Return (X, Y) of the center of cell containing provided text 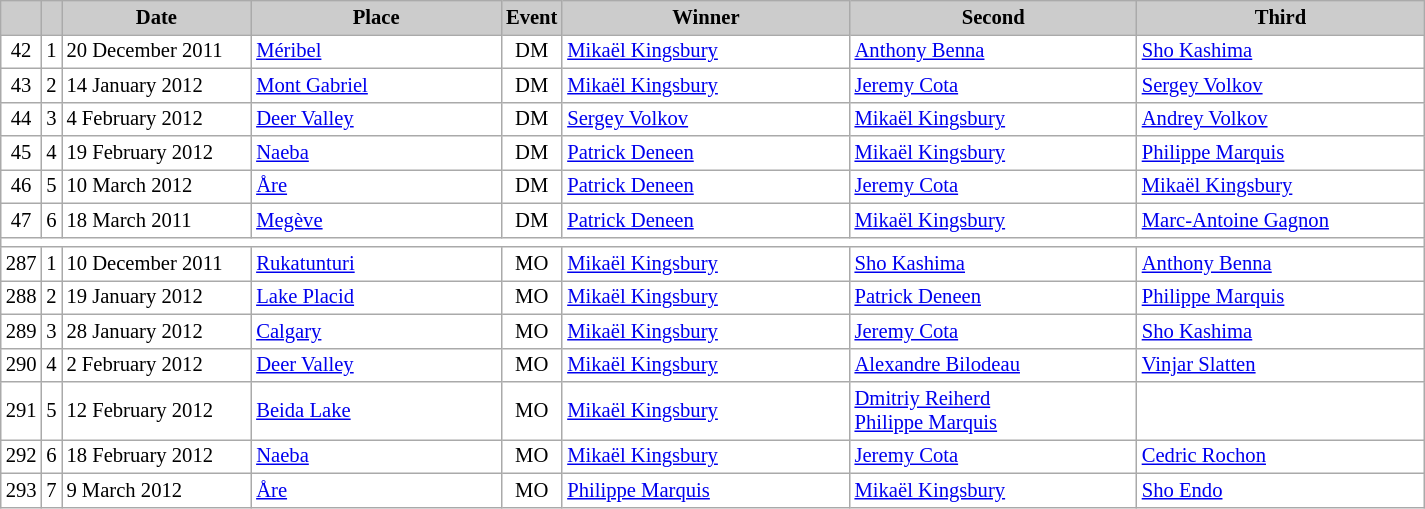
Third (1280, 17)
Méribel (376, 51)
18 March 2011 (157, 220)
4 February 2012 (157, 119)
Sho Endo (1280, 490)
289 (22, 331)
Event (532, 17)
287 (22, 263)
Mont Gabriel (376, 85)
Cedric Rochon (1280, 456)
Megève (376, 220)
10 March 2012 (157, 186)
20 December 2011 (157, 51)
Second (994, 17)
Dmitriy Reiherd Philippe Marquis (994, 411)
290 (22, 365)
14 January 2012 (157, 85)
293 (22, 490)
28 January 2012 (157, 331)
7 (51, 490)
Calgary (376, 331)
9 March 2012 (157, 490)
Place (376, 17)
Rukatunturi (376, 263)
Marc-Antoine Gagnon (1280, 220)
19 February 2012 (157, 153)
288 (22, 297)
45 (22, 153)
Vinjar Slatten (1280, 365)
44 (22, 119)
Beida Lake (376, 411)
18 February 2012 (157, 456)
43 (22, 85)
47 (22, 220)
12 February 2012 (157, 411)
Winner (706, 17)
292 (22, 456)
Date (157, 17)
291 (22, 411)
2 February 2012 (157, 365)
19 January 2012 (157, 297)
42 (22, 51)
Andrey Volkov (1280, 119)
Lake Placid (376, 297)
Alexandre Bilodeau (994, 365)
10 December 2011 (157, 263)
46 (22, 186)
